Provide the (x, y) coordinate of the cell's center where the given text is located.  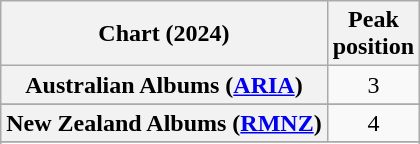
Chart (2024) (164, 34)
Peakposition (373, 34)
New Zealand Albums (RMNZ) (164, 123)
Australian Albums (ARIA) (164, 85)
4 (373, 123)
3 (373, 85)
